Return (X, Y) of the center of cell containing provided text 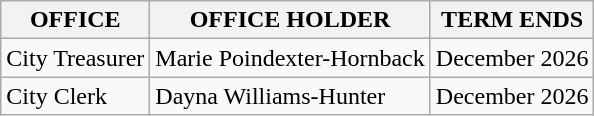
TERM ENDS (512, 20)
Marie Poindexter-Hornback (290, 58)
OFFICE HOLDER (290, 20)
City Treasurer (76, 58)
OFFICE (76, 20)
Dayna Williams-Hunter (290, 96)
City Clerk (76, 96)
